Detect which cell encompasses the target text, then output its (x, y) center coordinate. 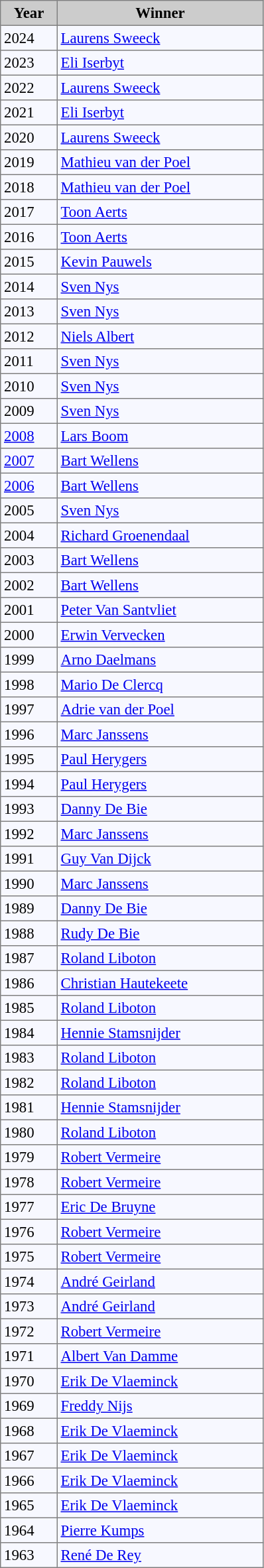
1991 (29, 859)
2015 (29, 262)
1983 (29, 1058)
1970 (29, 1381)
2011 (29, 361)
1972 (29, 1331)
2002 (29, 585)
1999 (29, 660)
1968 (29, 1431)
Peter Van Santvliet (160, 610)
2016 (29, 237)
2006 (29, 486)
1986 (29, 983)
1974 (29, 1281)
2008 (29, 436)
1985 (29, 1008)
Eric De Bruyne (160, 1207)
2012 (29, 336)
1979 (29, 1157)
Kevin Pauwels (160, 262)
2009 (29, 411)
1995 (29, 759)
1964 (29, 1530)
Rudy De Bie (160, 933)
1992 (29, 834)
1997 (29, 710)
1976 (29, 1232)
1966 (29, 1480)
1987 (29, 958)
1993 (29, 809)
Arno Daelmans (160, 660)
2000 (29, 635)
Freddy Nijs (160, 1406)
2020 (29, 137)
Adrie van der Poel (160, 710)
1967 (29, 1456)
Richard Groenendaal (160, 535)
2018 (29, 187)
1998 (29, 685)
1975 (29, 1257)
2024 (29, 38)
1994 (29, 784)
Albert Van Damme (160, 1356)
1984 (29, 1033)
1990 (29, 883)
1965 (29, 1506)
René De Rey (160, 1555)
Erwin Vervecken (160, 635)
2013 (29, 312)
Winner (160, 13)
2003 (29, 560)
1996 (29, 734)
Pierre Kumps (160, 1530)
1969 (29, 1406)
1988 (29, 933)
1971 (29, 1356)
2023 (29, 63)
Year (29, 13)
2001 (29, 610)
2017 (29, 212)
2004 (29, 535)
2019 (29, 163)
Niels Albert (160, 336)
1963 (29, 1555)
2010 (29, 386)
Mario De Clercq (160, 685)
2005 (29, 511)
1980 (29, 1132)
2014 (29, 287)
1973 (29, 1307)
1982 (29, 1082)
Guy Van Dijck (160, 859)
2021 (29, 113)
Christian Hautekeete (160, 983)
2022 (29, 88)
Lars Boom (160, 436)
1978 (29, 1182)
1977 (29, 1207)
1989 (29, 909)
2007 (29, 461)
1981 (29, 1108)
